Scan for the cell matching the given text and deliver its (X, Y) coordinate at center. 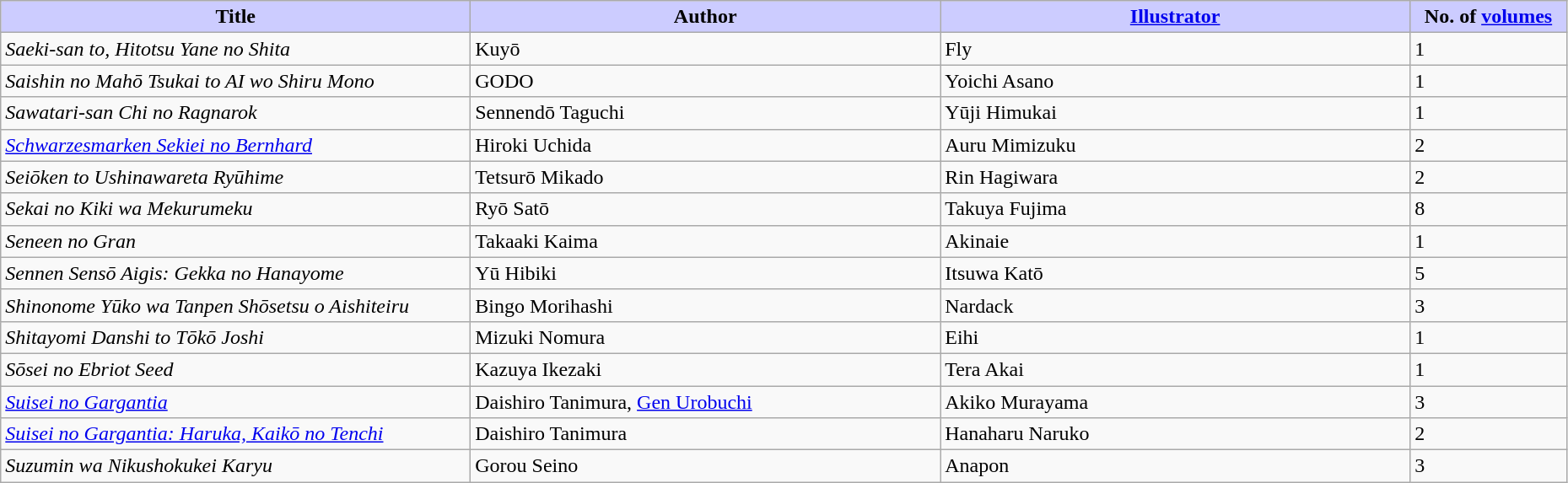
Sennen Sensō Aigis: Gekka no Hanayome (236, 273)
Seneen no Gran (236, 241)
Author (705, 17)
Kazuya Ikezaki (705, 369)
Itsuwa Katō (1176, 273)
Tetsurō Mikado (705, 177)
Anapon (1176, 466)
Yū Hibiki (705, 273)
Sawatari-san Chi no Ragnarok (236, 113)
Kuyō (705, 49)
Eihi (1176, 337)
GODO (705, 81)
Sennendō Taguchi (705, 113)
Mizuki Nomura (705, 337)
Daishiro Tanimura (705, 434)
Takaaki Kaima (705, 241)
Illustrator (1176, 17)
Akiko Murayama (1176, 402)
Saishin no Mahō Tsukai to AI wo Shiru Mono (236, 81)
Tera Akai (1176, 369)
Daishiro Tanimura, Gen Urobuchi (705, 402)
Sekai no Kiki wa Mekurumeku (236, 209)
Suisei no Gargantia: Haruka, Kaikō no Tenchi (236, 434)
Ryō Satō (705, 209)
Hiroki Uchida (705, 145)
Bingo Morihashi (705, 305)
Saeki-san to, Hitotsu Yane no Shita (236, 49)
Hanaharu Naruko (1176, 434)
Suzumin wa Nikushokukei Karyu (236, 466)
Yoichi Asano (1176, 81)
Auru Mimizuku (1176, 145)
Fly (1176, 49)
Schwarzesmarken Sekiei no Bernhard (236, 145)
8 (1489, 209)
Seiōken to Ushinawareta Ryūhime (236, 177)
Shitayomi Danshi to Tōkō Joshi (236, 337)
Akinaie (1176, 241)
Takuya Fujima (1176, 209)
No. of volumes (1489, 17)
Yūji Himukai (1176, 113)
Suisei no Gargantia (236, 402)
5 (1489, 273)
Title (236, 17)
Nardack (1176, 305)
Gorou Seino (705, 466)
Rin Hagiwara (1176, 177)
Sōsei no Ebriot Seed (236, 369)
Shinonome Yūko wa Tanpen Shōsetsu o Aishiteiru (236, 305)
